Detect which cell encompasses the target text, then output its (X, Y) center coordinate. 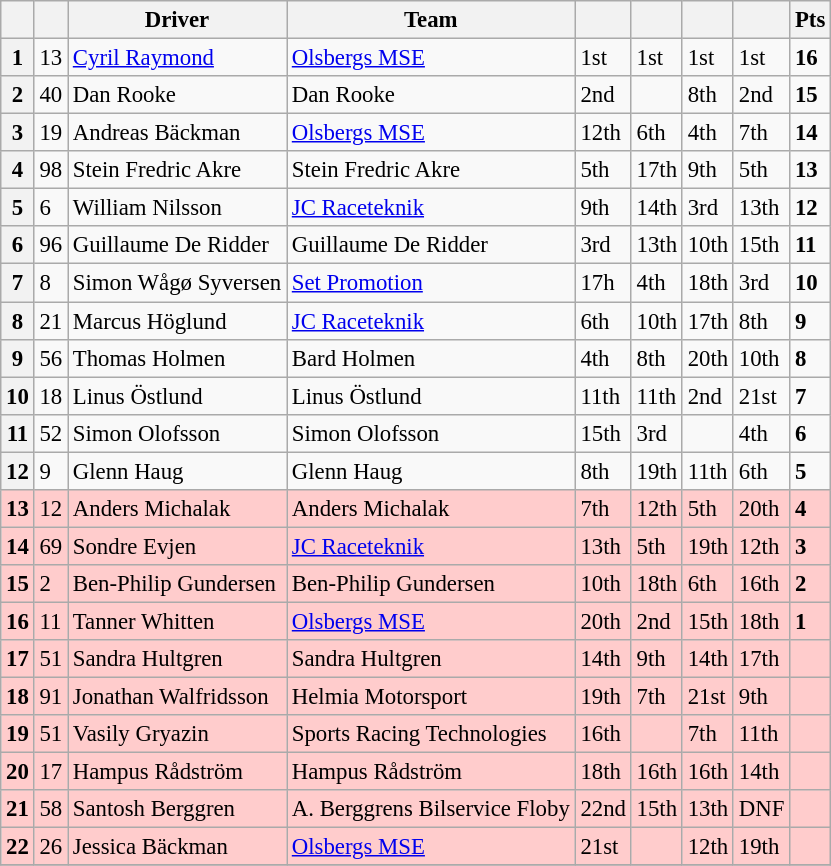
Jonathan Walfridsson (178, 697)
22 (18, 847)
20 (18, 772)
Tanner Whitten (178, 621)
Cyril Raymond (178, 58)
26 (50, 847)
56 (50, 358)
22nd (603, 809)
Jessica Bäckman (178, 847)
Marcus Höglund (178, 321)
Sondre Evjen (178, 546)
58 (50, 809)
17h (603, 283)
Bard Holmen (430, 358)
Driver (178, 20)
Vasily Gryazin (178, 734)
Pts (810, 20)
91 (50, 697)
Simon Wågø Syversen (178, 283)
Helmia Motorsport (430, 697)
98 (50, 170)
69 (50, 546)
Andreas Bäckman (178, 133)
Santosh Berggren (178, 809)
Set Promotion (430, 283)
Team (430, 20)
40 (50, 95)
William Nilsson (178, 208)
A. Berggrens Bilservice Floby (430, 809)
96 (50, 245)
DNF (761, 809)
Sports Racing Technologies (430, 734)
52 (50, 433)
Thomas Holmen (178, 358)
